Search for the cell housing the specified text and yield its (x, y) center coordinate. 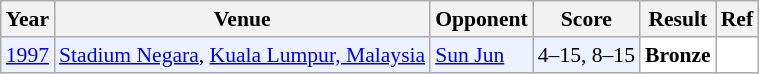
Sun Jun (482, 55)
Ref (737, 19)
Bronze (678, 55)
Result (678, 19)
Year (28, 19)
Stadium Negara, Kuala Lumpur, Malaysia (242, 55)
Venue (242, 19)
1997 (28, 55)
Score (586, 19)
Opponent (482, 19)
4–15, 8–15 (586, 55)
